Pinpoint the cell where the given text exists, returning its (x, y) midpoint coordinate. 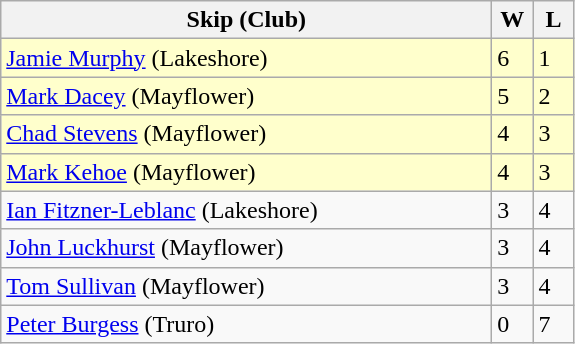
Tom Sullivan (Mayflower) (246, 286)
Skip (Club) (246, 20)
Mark Kehoe (Mayflower) (246, 172)
Mark Dacey (Mayflower) (246, 96)
Ian Fitzner-Leblanc (Lakeshore) (246, 210)
6 (512, 58)
0 (512, 324)
L (554, 20)
Chad Stevens (Mayflower) (246, 134)
7 (554, 324)
W (512, 20)
John Luckhurst (Mayflower) (246, 248)
2 (554, 96)
1 (554, 58)
Jamie Murphy (Lakeshore) (246, 58)
5 (512, 96)
Peter Burgess (Truro) (246, 324)
